Return (X, Y) of the center of cell containing provided text 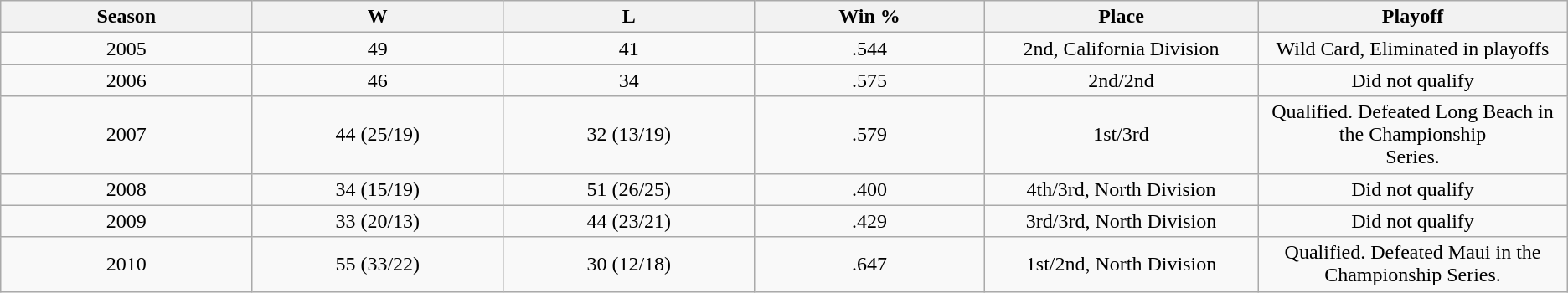
33 (20/13) (378, 221)
1st/2nd, North Division (1121, 265)
41 (629, 49)
.647 (869, 265)
Qualified. Defeated Maui in the Championship Series. (1412, 265)
W (378, 17)
34 (15/19) (378, 189)
.429 (869, 221)
3rd/3rd, North Division (1121, 221)
Season (126, 17)
34 (629, 80)
L (629, 17)
.575 (869, 80)
55 (33/22) (378, 265)
32 (13/19) (629, 135)
Playoff (1412, 17)
2008 (126, 189)
Wild Card, Eliminated in playoffs (1412, 49)
46 (378, 80)
44 (25/19) (378, 135)
2007 (126, 135)
2010 (126, 265)
4th/3rd, North Division (1121, 189)
30 (12/18) (629, 265)
2006 (126, 80)
2005 (126, 49)
2009 (126, 221)
.579 (869, 135)
2nd, California Division (1121, 49)
.400 (869, 189)
49 (378, 49)
1st/3rd (1121, 135)
.544 (869, 49)
2nd/2nd (1121, 80)
Qualified. Defeated Long Beach in the ChampionshipSeries. (1412, 135)
Place (1121, 17)
44 (23/21) (629, 221)
51 (26/25) (629, 189)
Win % (869, 17)
